Extract the (x, y) coordinate from the center of the cell holding the provided text.  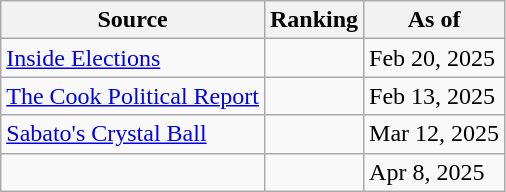
Ranking (314, 20)
As of (434, 20)
Source (133, 20)
Sabato's Crystal Ball (133, 134)
Feb 20, 2025 (434, 58)
Mar 12, 2025 (434, 134)
The Cook Political Report (133, 96)
Apr 8, 2025 (434, 172)
Feb 13, 2025 (434, 96)
Inside Elections (133, 58)
